Search for the cell housing the specified text and yield its (x, y) center coordinate. 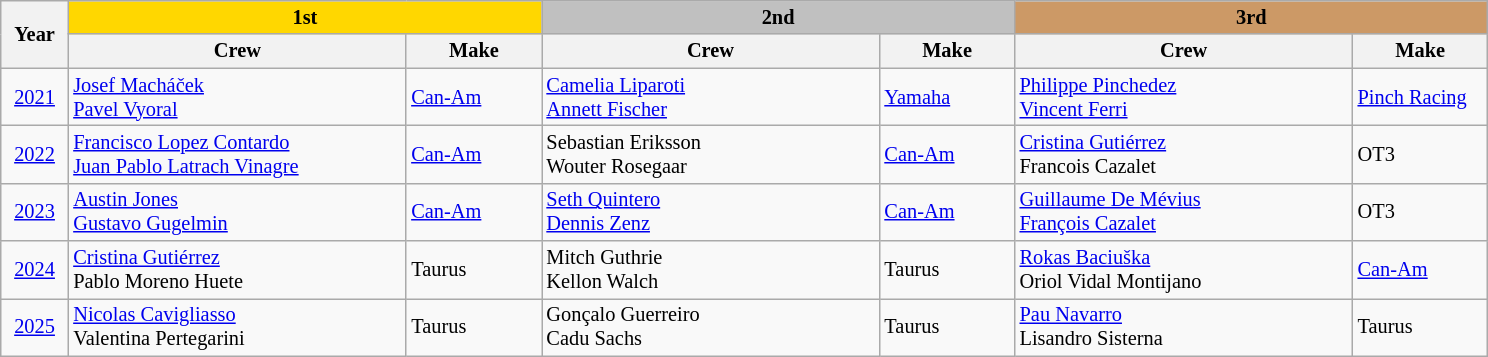
Nicolas Cavigliasso Valentina Pertegarini (237, 327)
Pau Navarro Lisandro Sisterna (1184, 327)
Rokas Baciuška Oriol Vidal Montijano (1184, 270)
2024 (35, 270)
2021 (35, 97)
Yamaha (946, 97)
Gonçalo Guerreiro Cadu Sachs (711, 327)
Francisco Lopez Contardo Juan Pablo Latrach Vinagre (237, 154)
Seth Quintero Dennis Zenz (711, 212)
Austin Jones Gustavo Gugelmin (237, 212)
3rd (1252, 17)
Cristina Gutiérrez Francois Cazalet (1184, 154)
1st (304, 17)
2022 (35, 154)
2nd (778, 17)
Philippe Pinchedez Vincent Ferri (1184, 97)
2025 (35, 327)
Cristina Gutiérrez Pablo Moreno Huete (237, 270)
Camelia Liparoti Annett Fischer (711, 97)
Sebastian Eriksson Wouter Rosegaar (711, 154)
Mitch Guthrie Kellon Walch (711, 270)
Guillaume De Mévius François Cazalet (1184, 212)
Pinch Racing (1420, 97)
Josef Macháček Pavel Vyoral (237, 97)
2023 (35, 212)
Year (35, 34)
